Determine the [X, Y] coordinate at the center of the cell enclosing the given text.  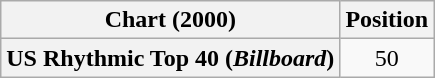
US Rhythmic Top 40 (Billboard) [170, 58]
Chart (2000) [170, 20]
Position [387, 20]
50 [387, 58]
